Pinpoint the cell where the given text exists, returning its (x, y) midpoint coordinate. 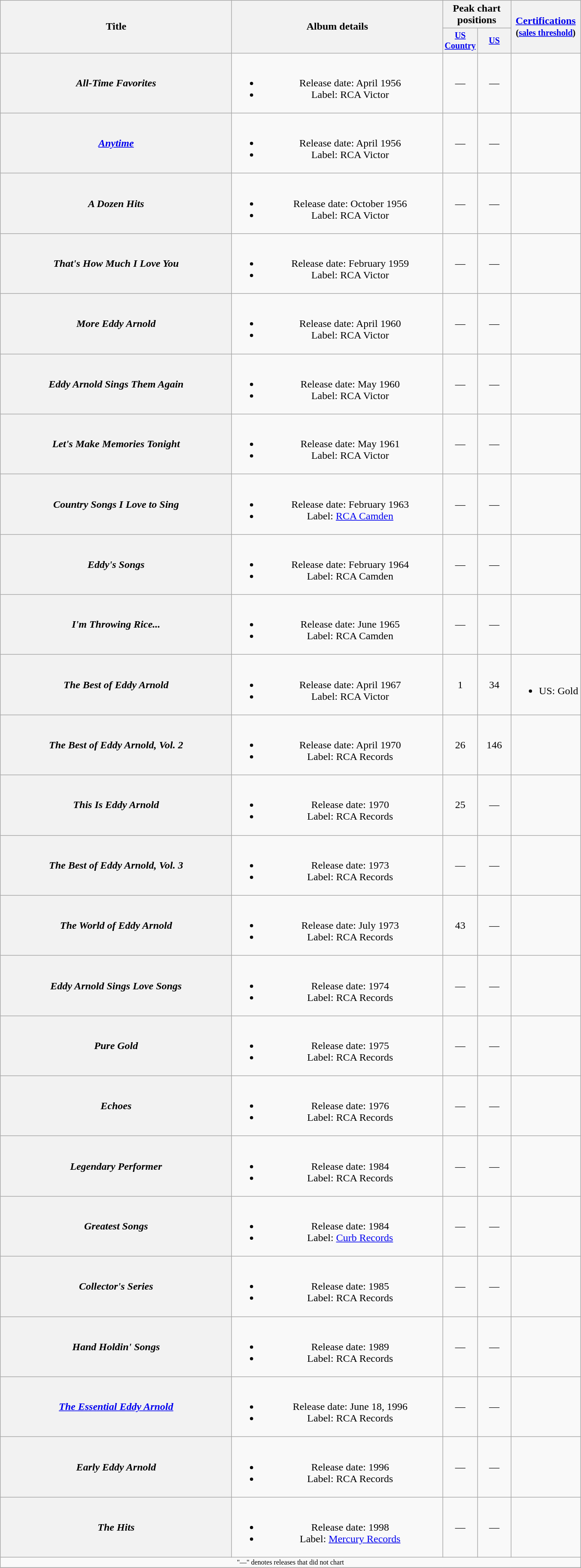
I'm Throwing Rice... (116, 625)
Release date: 1975Label: RCA Records (338, 1046)
The Best of Eddy Arnold (116, 685)
34 (495, 685)
Release date: June 1965Label: RCA Camden (338, 625)
Release date: July 1973Label: RCA Records (338, 925)
1 (460, 685)
The Best of Eddy Arnold, Vol. 3 (116, 865)
Pure Gold (116, 1046)
Release date: 1985Label: RCA Records (338, 1287)
The Essential Eddy Arnold (116, 1407)
Release date: 1989Label: RCA Records (338, 1347)
Album details (338, 27)
"—" denotes releases that did not chart (290, 1562)
This Is Eddy Arnold (116, 805)
Release date: 1998Label: Mercury Records (338, 1527)
Early Eddy Arnold (116, 1467)
Peak chartpositions (477, 15)
43 (460, 925)
Release date: June 18, 1996Label: RCA Records (338, 1407)
Eddy's Songs (116, 564)
Release date: April 1960Label: RCA Victor (338, 324)
Release date: February 1964Label: RCA Camden (338, 564)
Hand Holdin' Songs (116, 1347)
Greatest Songs (116, 1226)
Release date: February 1963Label: RCA Camden (338, 504)
US Country (460, 40)
Release date: 1984Label: RCA Records (338, 1166)
All-Time Favorites (116, 83)
That's How Much I Love You (116, 263)
Release date: 1973Label: RCA Records (338, 865)
Country Songs I Love to Sing (116, 504)
Eddy Arnold Sings Them Again (116, 384)
More Eddy Arnold (116, 324)
Release date: 1974Label: RCA Records (338, 985)
146 (495, 745)
Release date: May 1960Label: RCA Victor (338, 384)
Release date: April 1970Label: RCA Records (338, 745)
Anytime (116, 143)
25 (460, 805)
The Best of Eddy Arnold, Vol. 2 (116, 745)
The Hits (116, 1527)
Echoes (116, 1106)
26 (460, 745)
Legendary Performer (116, 1166)
Eddy Arnold Sings Love Songs (116, 985)
A Dozen Hits (116, 203)
US (495, 40)
The World of Eddy Arnold (116, 925)
Certifications(sales threshold) (546, 27)
Release date: October 1956Label: RCA Victor (338, 203)
Collector's Series (116, 1287)
Release date: May 1961Label: RCA Victor (338, 444)
Release date: 1970Label: RCA Records (338, 805)
Title (116, 27)
Release date: April 1967Label: RCA Victor (338, 685)
Release date: 1976Label: RCA Records (338, 1106)
US: Gold (546, 685)
Release date: February 1959Label: RCA Victor (338, 263)
Release date: 1996Label: RCA Records (338, 1467)
Release date: 1984Label: Curb Records (338, 1226)
Let's Make Memories Tonight (116, 444)
